Determine the [X, Y] coordinate at the center of the cell enclosing the given text.  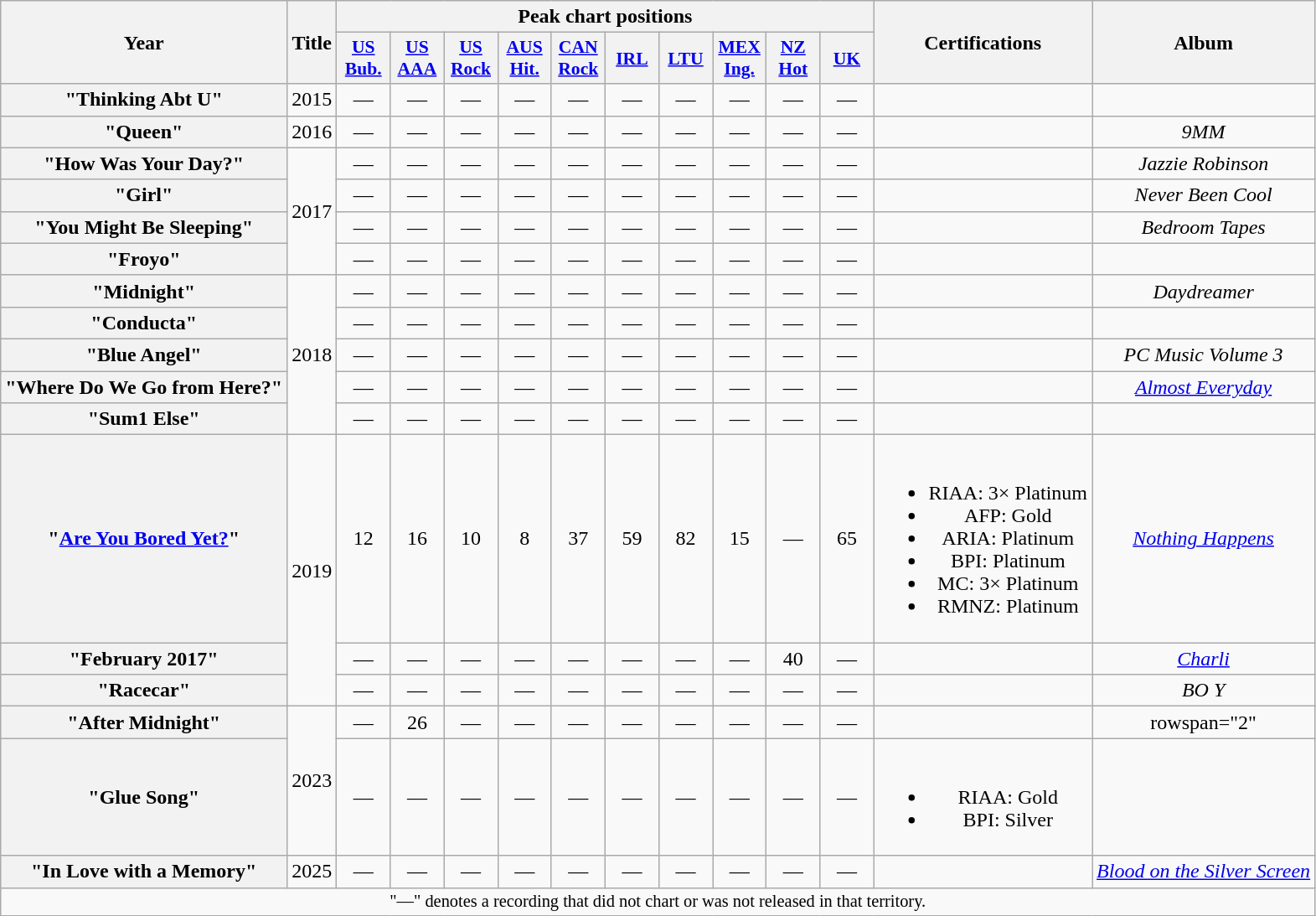
Daydreamer [1204, 291]
2018 [312, 354]
"Where Do We Go from Here?" [144, 386]
Never Been Cool [1204, 195]
"Queen" [144, 132]
RIAA: GoldBPI: Silver [983, 797]
2023 [312, 781]
CANRock [578, 59]
"You Might Be Sleeping" [144, 227]
10 [471, 539]
Bedroom Tapes [1204, 227]
37 [578, 539]
Peak chart positions [605, 17]
9MM [1204, 132]
USAAA [417, 59]
Nothing Happens [1204, 539]
"—" denotes a recording that did not chart or was not released in that territory. [658, 902]
Charli [1204, 659]
"Glue Song" [144, 797]
40 [793, 659]
MEXIng. [740, 59]
RIAA: 3× PlatinumAFP: GoldARIA: PlatinumBPI: PlatinumMC: 3× PlatinumRMNZ: Platinum [983, 539]
65 [847, 539]
59 [632, 539]
IRL [632, 59]
8 [524, 539]
Blood on the Silver Screen [1204, 872]
"How Was Your Day?" [144, 163]
"Racecar" [144, 691]
NZHot [793, 59]
Jazzie Robinson [1204, 163]
PC Music Volume 3 [1204, 354]
2025 [312, 872]
Album [1204, 42]
BO Y [1204, 691]
UK [847, 59]
rowspan="2" [1204, 722]
2016 [312, 132]
Year [144, 42]
"In Love with a Memory" [144, 872]
16 [417, 539]
"Blue Angel" [144, 354]
Title [312, 42]
"Sum1 Else" [144, 419]
"Conducta" [144, 323]
82 [685, 539]
"Froyo" [144, 259]
"Thinking Abt U" [144, 100]
Certifications [983, 42]
"After Midnight" [144, 722]
2019 [312, 571]
26 [417, 722]
Almost Everyday [1204, 386]
"Girl" [144, 195]
USRock [471, 59]
12 [364, 539]
2017 [312, 211]
2015 [312, 100]
15 [740, 539]
AUSHit. [524, 59]
"Midnight" [144, 291]
"February 2017" [144, 659]
USBub. [364, 59]
LTU [685, 59]
"Are You Bored Yet?" [144, 539]
